Detect which cell encompasses the target text, then output its [x, y] center coordinate. 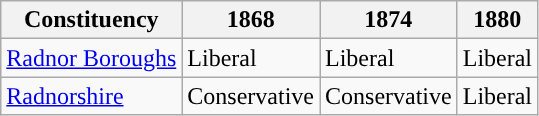
1868 [251, 20]
Constituency [92, 20]
1880 [497, 20]
Radnor Boroughs [92, 58]
Radnorshire [92, 96]
1874 [389, 20]
